Find where the given text appears and provide that cell's center as (X, Y) coordinate. 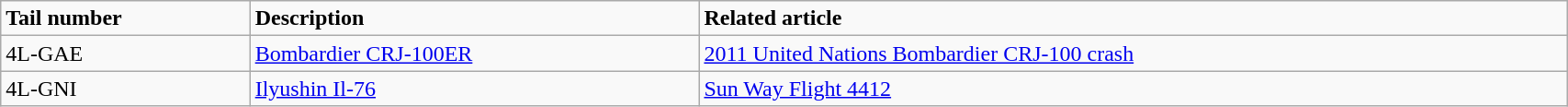
Tail number (125, 18)
Bombardier CRJ-100ER (474, 53)
4L-GNI (125, 89)
Description (474, 18)
4L-GAE (125, 53)
Related article (1134, 18)
2011 United Nations Bombardier CRJ-100 crash (1134, 53)
Sun Way Flight 4412 (1134, 89)
Ilyushin Il-76 (474, 89)
